Determine the [X, Y] coordinate at the center of the cell enclosing the given text.  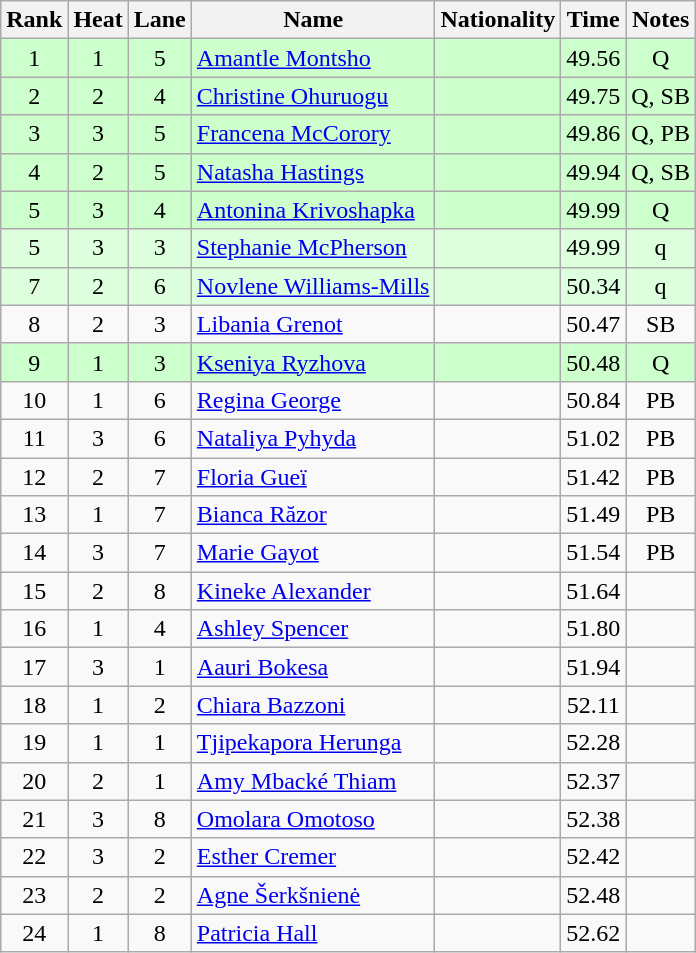
Nataliya Pyhyda [313, 438]
14 [34, 553]
51.64 [594, 591]
23 [34, 895]
51.49 [594, 515]
Amy Mbacké Thiam [313, 781]
Stephanie McPherson [313, 248]
Heat [98, 20]
Aauri Bokesa [313, 667]
50.84 [594, 400]
11 [34, 438]
Tjipekapora Herunga [313, 743]
Q, PB [661, 134]
Floria Gueï [313, 477]
18 [34, 705]
52.11 [594, 705]
Rank [34, 20]
Amantle Montsho [313, 58]
Time [594, 20]
Nationality [498, 20]
52.28 [594, 743]
Novlene Williams-Mills [313, 286]
51.80 [594, 629]
12 [34, 477]
24 [34, 933]
Kseniya Ryzhova [313, 362]
Patricia Hall [313, 933]
Lane [160, 20]
52.37 [594, 781]
13 [34, 515]
Chiara Bazzoni [313, 705]
19 [34, 743]
Francena McCorory [313, 134]
16 [34, 629]
Bianca Răzor [313, 515]
Christine Ohuruogu [313, 96]
Name [313, 20]
Antonina Krivoshapka [313, 210]
10 [34, 400]
49.86 [594, 134]
22 [34, 857]
Natasha Hastings [313, 172]
Notes [661, 20]
Ashley Spencer [313, 629]
17 [34, 667]
Omolara Omotoso [313, 819]
51.94 [594, 667]
50.48 [594, 362]
50.47 [594, 324]
Kineke Alexander [313, 591]
Marie Gayot [313, 553]
51.02 [594, 438]
Libania Grenot [313, 324]
Esther Cremer [313, 857]
Agne Šerkšnienė [313, 895]
15 [34, 591]
49.56 [594, 58]
52.48 [594, 895]
SB [661, 324]
52.38 [594, 819]
50.34 [594, 286]
20 [34, 781]
51.54 [594, 553]
52.42 [594, 857]
49.94 [594, 172]
52.62 [594, 933]
9 [34, 362]
Regina George [313, 400]
49.75 [594, 96]
21 [34, 819]
51.42 [594, 477]
